From the cell containing the given text, extract its center point as (X, Y) coordinate. 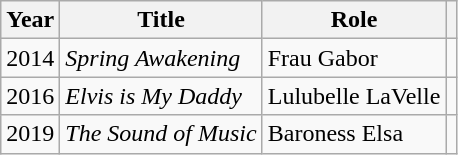
Elvis is My Daddy (161, 96)
2019 (30, 134)
The Sound of Music (161, 134)
Lulubelle LaVelle (354, 96)
Year (30, 20)
2014 (30, 58)
Frau Gabor (354, 58)
Title (161, 20)
Baroness Elsa (354, 134)
2016 (30, 96)
Spring Awakening (161, 58)
Role (354, 20)
